Extract the (X, Y) coordinate from the center of the cell holding the provided text.  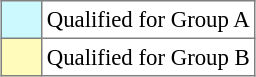
Qualified for Group A (148, 20)
Qualified for Group B (148, 57)
